From the cell containing the given text, extract its center point as (x, y) coordinate. 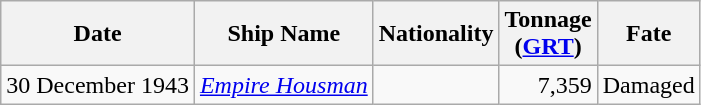
Nationality (436, 34)
Tonnage(GRT) (548, 34)
Ship Name (284, 34)
Empire Housman (284, 85)
Damaged (648, 85)
7,359 (548, 85)
30 December 1943 (98, 85)
Fate (648, 34)
Date (98, 34)
